Extract the [X, Y] coordinate from the center of the cell holding the provided text.  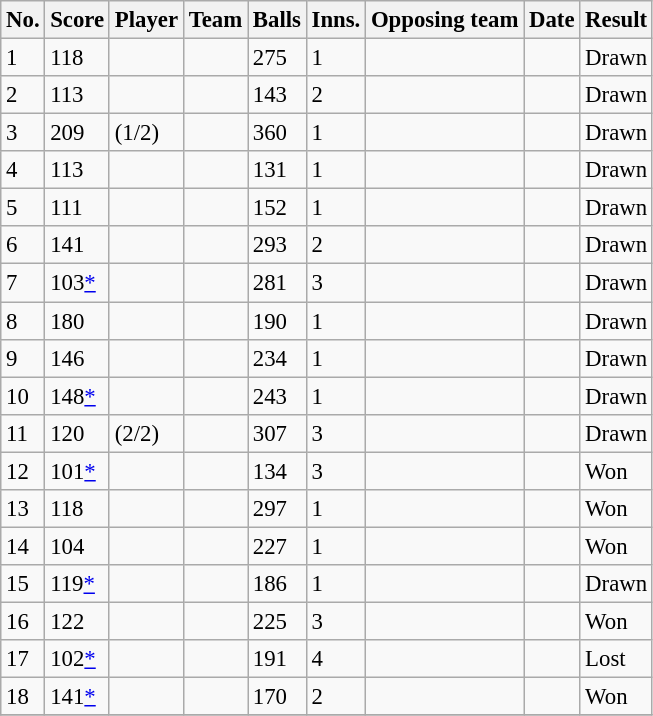
180 [78, 321]
101* [78, 471]
243 [278, 396]
11 [23, 433]
297 [278, 509]
Result [616, 20]
8 [23, 321]
16 [23, 621]
225 [278, 621]
Inns. [336, 20]
102* [78, 659]
(2/2) [146, 433]
Team [215, 20]
209 [78, 133]
186 [278, 584]
(1/2) [146, 133]
111 [78, 208]
141 [78, 245]
234 [278, 358]
Opposing team [445, 20]
18 [23, 697]
Player [146, 20]
9 [23, 358]
No. [23, 20]
103* [78, 283]
Balls [278, 20]
119* [78, 584]
17 [23, 659]
131 [278, 170]
146 [78, 358]
170 [278, 697]
227 [278, 546]
13 [23, 509]
281 [278, 283]
134 [278, 471]
143 [278, 95]
15 [23, 584]
Lost [616, 659]
120 [78, 433]
104 [78, 546]
191 [278, 659]
Date [552, 20]
14 [23, 546]
Score [78, 20]
275 [278, 58]
148* [78, 396]
141* [78, 697]
12 [23, 471]
122 [78, 621]
5 [23, 208]
10 [23, 396]
6 [23, 245]
360 [278, 133]
307 [278, 433]
7 [23, 283]
152 [278, 208]
190 [278, 321]
293 [278, 245]
